Pinpoint the cell where the given text exists, returning its (x, y) midpoint coordinate. 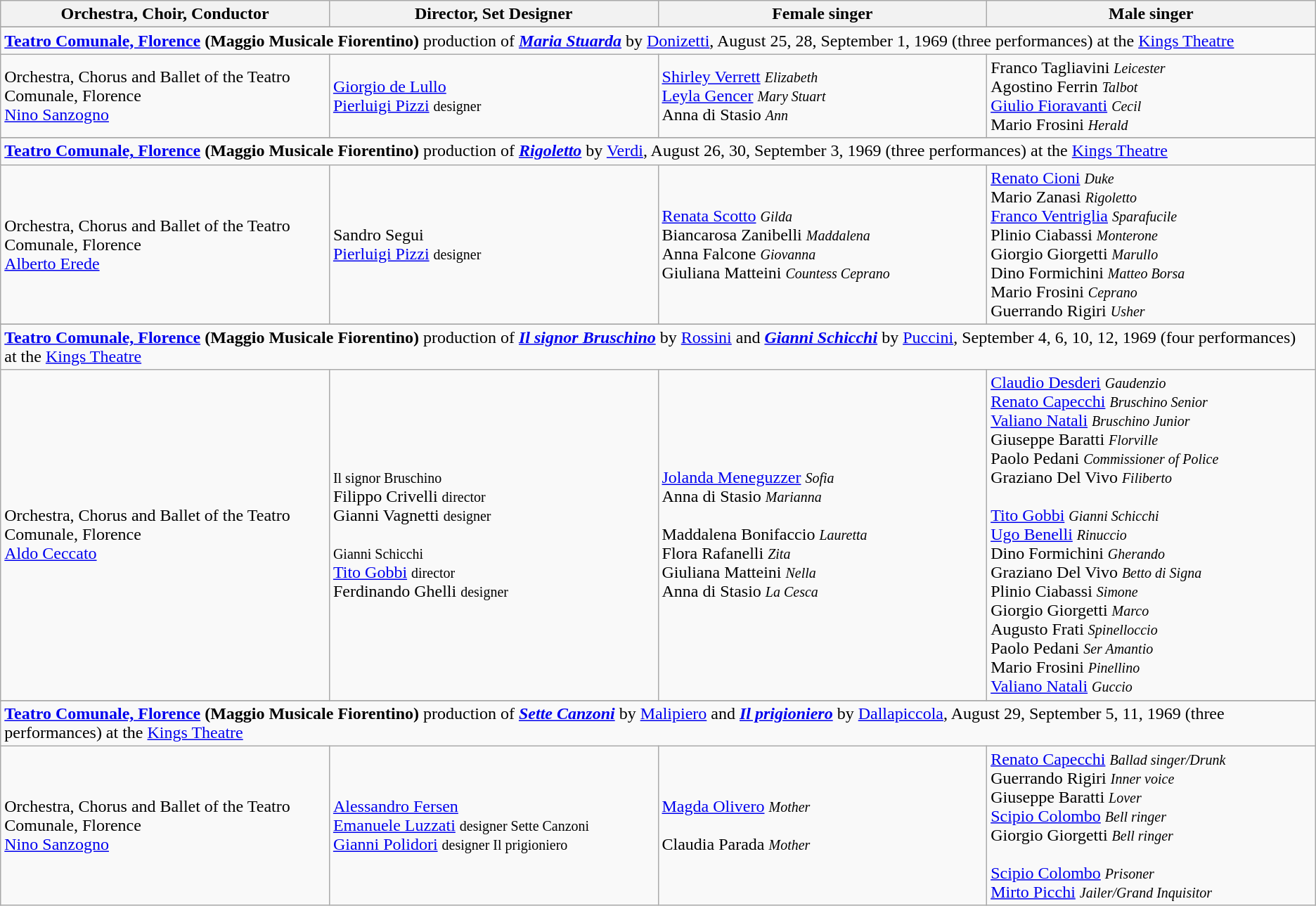
Shirley Verrett ElizabethLeyla Gencer Mary StuartAnna di Stasio Ann (822, 96)
Male singer (1151, 14)
Il signor BruschinoFilippo Crivelli directorGianni Vagnetti designerGianni SchicchiTito Gobbi directorFerdinando Ghelli designer (493, 535)
Magda Olivero MotherClaudia Parada Mother (822, 825)
Director, Set Designer (493, 14)
Jolanda Meneguzzer SofiaAnna di Stasio MariannaMaddalena Bonifaccio LaurettaFlora Rafanelli ZitaGiuliana Matteini NellaAnna di Stasio La Cesca (822, 535)
Sandro SeguiPierluigi Pizzi designer (493, 245)
Orchestra, Choir, Conductor (165, 14)
Franco Tagliavini LeicesterAgostino Ferrin TalbotGiulio Fioravanti CecilMario Frosini Herald (1151, 96)
Orchestra, Chorus and Ballet of the Teatro Comunale, FlorenceAlberto Erede (165, 245)
Alessandro FersenEmanuele Luzzati designer Sette CanzoniGianni Polidori designer Il prigioniero (493, 825)
Orchestra, Chorus and Ballet of the Teatro Comunale, FlorenceAldo Ceccato (165, 535)
Renata Scotto GildaBiancarosa Zanibelli MaddalenaAnna Falcone GiovannaGiuliana Matteini Countess Ceprano (822, 245)
Giorgio de LulloPierluigi Pizzi designer (493, 96)
Female singer (822, 14)
